Capture the cell that displays the provided text and extract its [X, Y] central coordinate. 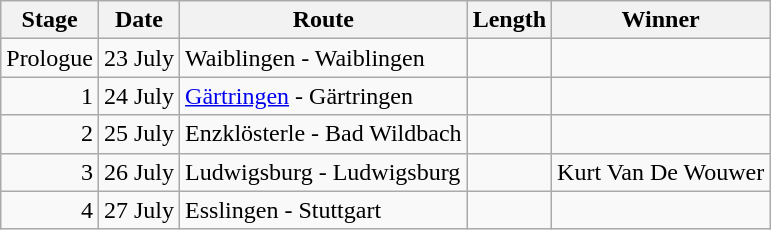
Date [138, 20]
27 July [138, 210]
Stage [50, 20]
Gärtringen - Gärtringen [324, 96]
Prologue [50, 58]
3 [50, 172]
Winner [661, 20]
4 [50, 210]
Esslingen - Stuttgart [324, 210]
24 July [138, 96]
2 [50, 134]
23 July [138, 58]
Ludwigsburg - Ludwigsburg [324, 172]
26 July [138, 172]
Route [324, 20]
25 July [138, 134]
Enzklösterle - Bad Wildbach [324, 134]
1 [50, 96]
Length [509, 20]
Kurt Van De Wouwer [661, 172]
Waiblingen - Waiblingen [324, 58]
